Provide the [x, y] coordinate of the cell's center where the given text is located.  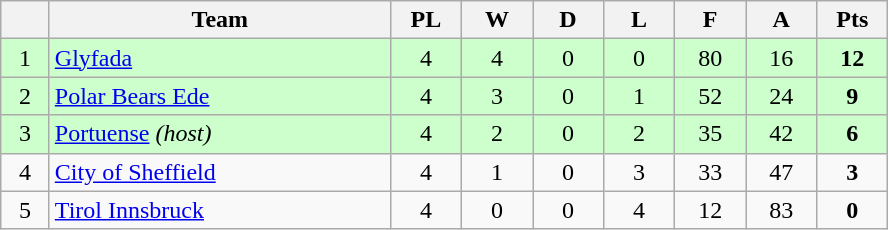
9 [852, 96]
L [640, 20]
5 [26, 210]
PL [426, 20]
47 [782, 172]
42 [782, 134]
Team [220, 20]
6 [852, 134]
F [710, 20]
D [568, 20]
33 [710, 172]
24 [782, 96]
W [496, 20]
A [782, 20]
Tirol Innsbruck [220, 210]
Glyfada [220, 58]
83 [782, 210]
80 [710, 58]
City of Sheffield [220, 172]
Polar Bears Ede [220, 96]
16 [782, 58]
35 [710, 134]
Portuense (host) [220, 134]
Pts [852, 20]
52 [710, 96]
